Find where the given text appears and provide that cell's center as (x, y) coordinate. 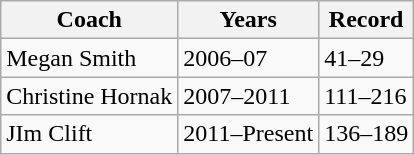
Coach (90, 20)
Christine Hornak (90, 96)
2006–07 (248, 58)
JIm Clift (90, 134)
136–189 (366, 134)
41–29 (366, 58)
111–216 (366, 96)
2007–2011 (248, 96)
Years (248, 20)
2011–Present (248, 134)
Megan Smith (90, 58)
Record (366, 20)
